Scan for the cell matching the given text and deliver its [X, Y] coordinate at center. 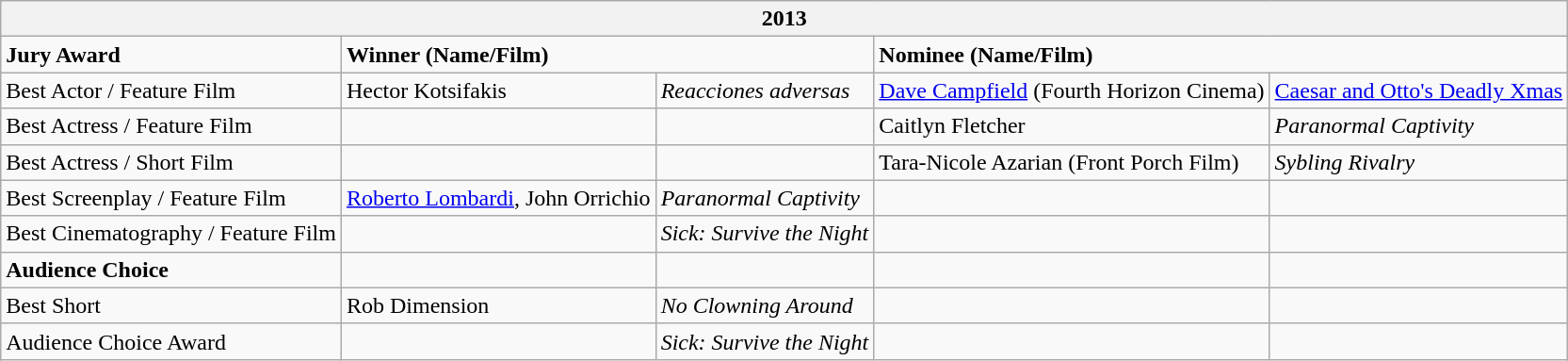
2013 [784, 19]
Jury Award [171, 55]
Best Screenplay / Feature Film [171, 198]
Sybling Rivalry [1418, 162]
Best Cinematography / Feature Film [171, 234]
Winner (Name/Film) [606, 55]
Audience Choice Award [171, 341]
Caitlyn Fletcher [1072, 126]
Reacciones adversas [765, 90]
Tara-Nicole Azarian (Front Porch Film) [1072, 162]
Roberto Lombardi, John Orrichio [498, 198]
Audience Choice [171, 270]
Best Actress / Short Film [171, 162]
Best Actress / Feature Film [171, 126]
Best Actor / Feature Film [171, 90]
Hector Kotsifakis [498, 90]
Nominee (Name/Film) [1220, 55]
Rob Dimension [498, 305]
Dave Campfield (Fourth Horizon Cinema) [1072, 90]
Best Short [171, 305]
Caesar and Otto's Deadly Xmas [1418, 90]
No Clowning Around [765, 305]
